Pinpoint the cell where the given text exists, returning its [X, Y] midpoint coordinate. 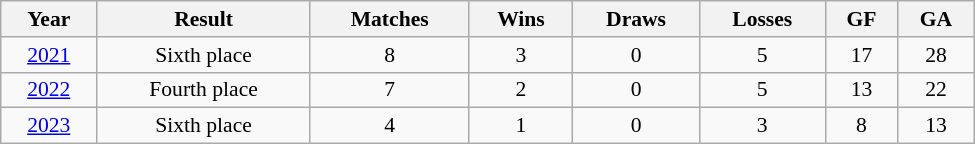
Result [204, 19]
17 [861, 55]
2022 [49, 90]
2023 [49, 126]
Year [49, 19]
Fourth place [204, 90]
1 [521, 126]
GA [936, 19]
22 [936, 90]
28 [936, 55]
GF [861, 19]
Draws [636, 19]
Wins [521, 19]
4 [390, 126]
2021 [49, 55]
Losses [762, 19]
2 [521, 90]
Matches [390, 19]
7 [390, 90]
